From the cell containing the given text, extract its center point as (X, Y) coordinate. 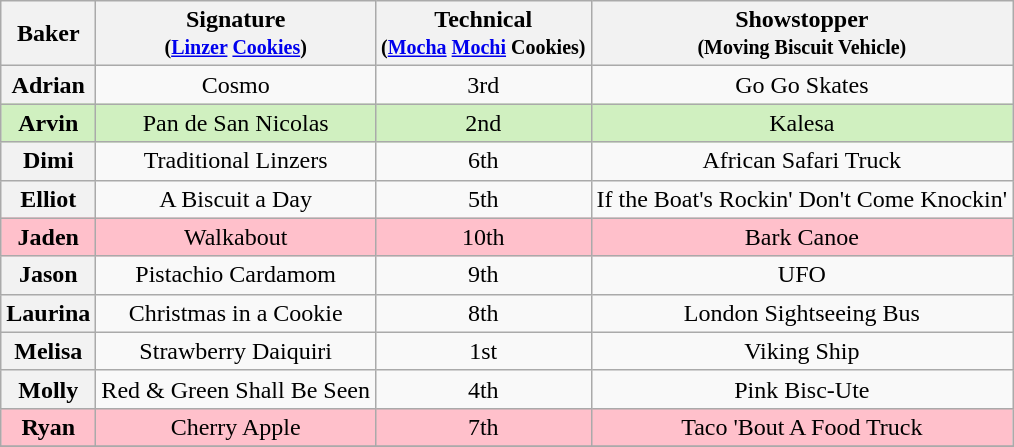
1st (484, 351)
Showstopper(Moving Biscuit Vehicle) (802, 34)
A Biscuit a Day (236, 199)
Arvin (48, 123)
Pink Bisc-Ute (802, 389)
2nd (484, 123)
Traditional Linzers (236, 161)
Strawberry Daiquiri (236, 351)
Cosmo (236, 85)
Technical(Mocha Mochi Cookies) (484, 34)
Walkabout (236, 237)
African Safari Truck (802, 161)
Laurina (48, 313)
4th (484, 389)
Red & Green Shall Be Seen (236, 389)
Elliot (48, 199)
Melisa (48, 351)
Cherry Apple (236, 427)
Jason (48, 275)
Ryan (48, 427)
Dimi (48, 161)
7th (484, 427)
Viking Ship (802, 351)
8th (484, 313)
UFO (802, 275)
If the Boat's Rockin' Don't Come Knockin' (802, 199)
6th (484, 161)
Kalesa (802, 123)
Jaden (48, 237)
Go Go Skates (802, 85)
Molly (48, 389)
Pistachio Cardamom (236, 275)
Baker (48, 34)
Christmas in a Cookie (236, 313)
Bark Canoe (802, 237)
9th (484, 275)
Taco 'Bout A Food Truck (802, 427)
Pan de San Nicolas (236, 123)
10th (484, 237)
Signature(Linzer Cookies) (236, 34)
5th (484, 199)
London Sightseeing Bus (802, 313)
3rd (484, 85)
Adrian (48, 85)
